Detect which cell encompasses the target text, then output its [X, Y] center coordinate. 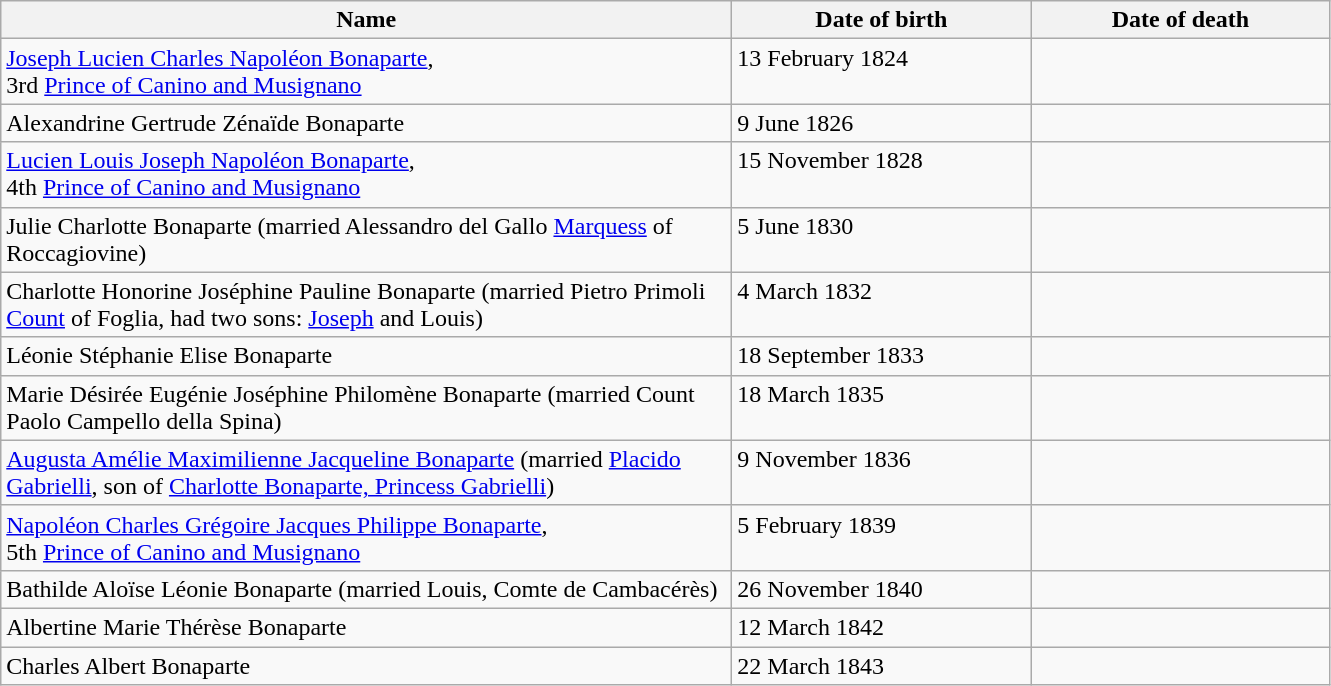
Lucien Louis Joseph Napoléon Bonaparte, 4th Prince of Canino and Musignano [366, 174]
18 March 1835 [882, 408]
Léonie Stéphanie Elise Bonaparte [366, 356]
Charlotte Honorine Joséphine Pauline Bonaparte (married Pietro Primoli Count of Foglia, had two sons: Joseph and Louis) [366, 304]
Albertine Marie Thérèse Bonaparte [366, 627]
15 November 1828 [882, 174]
Charles Albert Bonaparte [366, 665]
Name [366, 20]
18 September 1833 [882, 356]
4 March 1832 [882, 304]
Date of birth [882, 20]
Napoléon Charles Grégoire Jacques Philippe Bonaparte, 5th Prince of Canino and Musignano [366, 538]
9 June 1826 [882, 123]
Augusta Amélie Maximilienne Jacqueline Bonaparte (married Placido Gabrielli, son of Charlotte Bonaparte, Princess Gabrielli) [366, 472]
Joseph Lucien Charles Napoléon Bonaparte, 3rd Prince of Canino and Musignano [366, 72]
Alexandrine Gertrude Zénaïde Bonaparte [366, 123]
5 June 1830 [882, 240]
Bathilde Aloïse Léonie Bonaparte (married Louis, Comte de Cambacérès) [366, 589]
13 February 1824 [882, 72]
5 February 1839 [882, 538]
Julie Charlotte Bonaparte (married Alessandro del Gallo Marquess of Roccagiovine) [366, 240]
12 March 1842 [882, 627]
Date of death [1180, 20]
22 March 1843 [882, 665]
Marie Désirée Eugénie Joséphine Philomène Bonaparte (married Count Paolo Campello della Spina) [366, 408]
9 November 1836 [882, 472]
26 November 1840 [882, 589]
